From the cell containing the given text, extract its center point as [X, Y] coordinate. 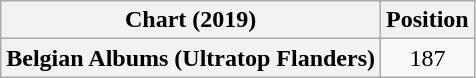
187 [428, 58]
Chart (2019) [191, 20]
Position [428, 20]
Belgian Albums (Ultratop Flanders) [191, 58]
